Return the (x, y) coordinate for the center point of the cell that contains the specified text.  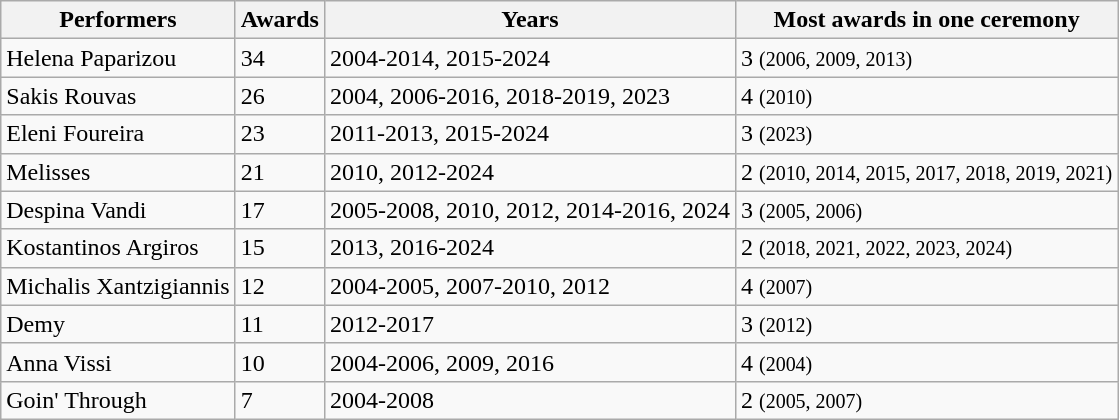
Michalis Xantzigiannis (118, 286)
Demy (118, 324)
2004-2008 (530, 400)
2004-2005, 2007-2010, 2012 (530, 286)
2011-2013, 2015-2024 (530, 134)
26 (280, 96)
Years (530, 20)
3 (2023) (926, 134)
7 (280, 400)
10 (280, 362)
17 (280, 210)
Awards (280, 20)
2012-2017 (530, 324)
3 (2012) (926, 324)
Helena Paparizou (118, 58)
Most awards in one ceremony (926, 20)
2004-2014, 2015-2024 (530, 58)
34 (280, 58)
21 (280, 172)
15 (280, 248)
4 (2007) (926, 286)
Eleni Foureira (118, 134)
Sakis Rouvas (118, 96)
Despina Vandi (118, 210)
Kostantinos Argiros (118, 248)
Performers (118, 20)
2004, 2006-2016, 2018-2019, 2023 (530, 96)
Anna Vissi (118, 362)
2 (2005, 2007) (926, 400)
Goin' Through (118, 400)
2004-2006, 2009, 2016 (530, 362)
23 (280, 134)
4 (2004) (926, 362)
2013, 2016-2024 (530, 248)
Melisses (118, 172)
4 (2010) (926, 96)
2 (2010, 2014, 2015, 2017, 2018, 2019, 2021) (926, 172)
2005-2008, 2010, 2012, 2014-2016, 2024 (530, 210)
2010, 2012-2024 (530, 172)
2 (2018, 2021, 2022, 2023, 2024) (926, 248)
11 (280, 324)
3 (2006, 2009, 2013) (926, 58)
3 (2005, 2006) (926, 210)
12 (280, 286)
